Locate the cell with the specified text and output its [x, y] center coordinate. 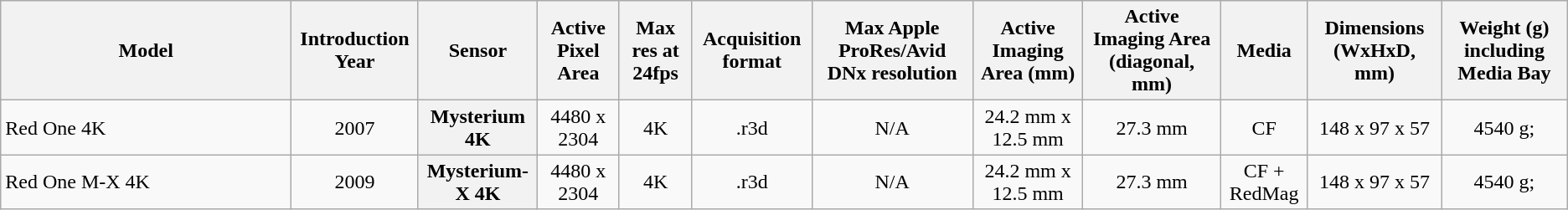
Active Pixel Area [578, 50]
Red One 4K [146, 127]
2009 [355, 182]
Model [146, 50]
Acquisition format [752, 50]
CF + RedMag [1264, 182]
Introduction Year [355, 50]
Sensor [477, 50]
Mysterium 4K [477, 127]
Media [1264, 50]
Max res at 24fps [655, 50]
Max Apple ProRes/Avid DNx resolution [892, 50]
Active Imaging Area (mm) [1028, 50]
Weight (g) including Media Bay [1504, 50]
2007 [355, 127]
Red One M-X 4K [146, 182]
CF [1264, 127]
Active Imaging Area (diagonal, mm) [1152, 50]
Mysterium-X 4K [477, 182]
Dimensions (WxHxD, mm) [1374, 50]
